Extract the (x, y) coordinate from the center of the cell holding the provided text.  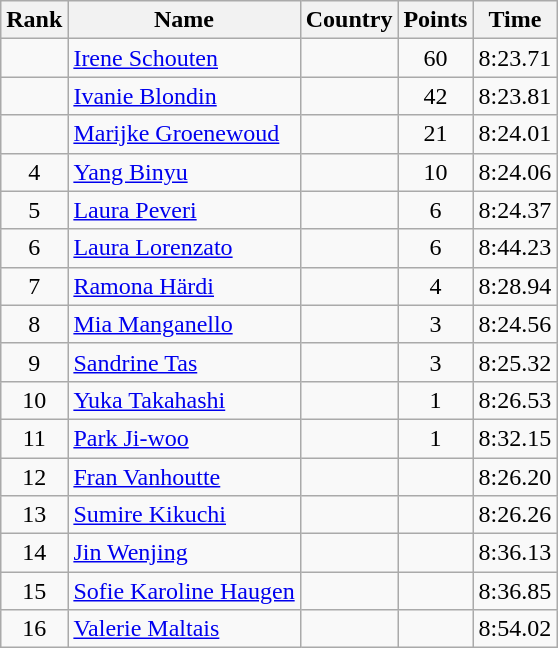
Fran Vanhoutte (184, 477)
Points (436, 20)
8:28.94 (515, 286)
60 (436, 58)
Sumire Kikuchi (184, 515)
8:26.53 (515, 400)
Irene Schouten (184, 58)
8:44.23 (515, 248)
8:32.15 (515, 438)
Yang Binyu (184, 172)
Park Ji-woo (184, 438)
12 (34, 477)
8:23.81 (515, 96)
8:24.06 (515, 172)
11 (34, 438)
Marijke Groenewoud (184, 134)
Sofie Karoline Haugen (184, 591)
8:24.01 (515, 134)
8 (34, 324)
8:36.13 (515, 553)
8:54.02 (515, 629)
8:24.37 (515, 210)
Jin Wenjing (184, 553)
Yuka Takahashi (184, 400)
Mia Manganello (184, 324)
8:26.26 (515, 515)
15 (34, 591)
Laura Peveri (184, 210)
16 (34, 629)
8:25.32 (515, 362)
5 (34, 210)
42 (436, 96)
8:23.71 (515, 58)
8:36.85 (515, 591)
8:24.56 (515, 324)
21 (436, 134)
Rank (34, 20)
Ivanie Blondin (184, 96)
Name (184, 20)
Laura Lorenzato (184, 248)
14 (34, 553)
Country (349, 20)
8:26.20 (515, 477)
9 (34, 362)
Sandrine Tas (184, 362)
Ramona Härdi (184, 286)
13 (34, 515)
Valerie Maltais (184, 629)
Time (515, 20)
7 (34, 286)
